Find where the given text appears and provide that cell's center as [X, Y] coordinate. 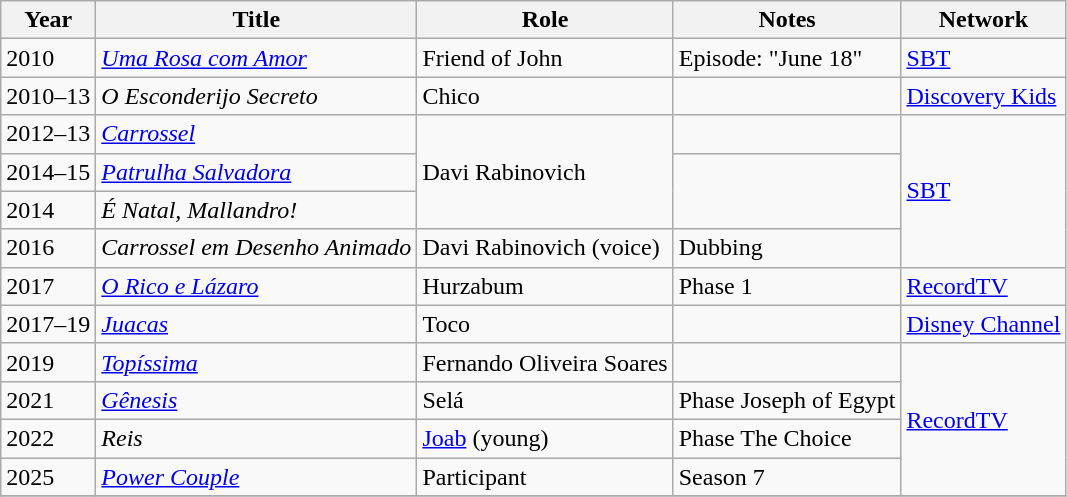
É Natal, Mallandro! [256, 210]
Phase Joseph of Egypt [787, 400]
Disney Channel [984, 324]
Reis [256, 438]
O Esconderijo Secreto [256, 96]
2012–13 [48, 134]
Phase The Choice [787, 438]
Title [256, 20]
Davi Rabinovich [545, 172]
Carrossel [256, 134]
Gênesis [256, 400]
Network [984, 20]
O Rico e Lázaro [256, 286]
2017 [48, 286]
Fernando Oliveira Soares [545, 362]
Season 7 [787, 477]
Topíssima [256, 362]
Juacas [256, 324]
Selá [545, 400]
Uma Rosa com Amor [256, 58]
Role [545, 20]
Power Couple [256, 477]
Phase 1 [787, 286]
2010–13 [48, 96]
Participant [545, 477]
Joab (young) [545, 438]
2014–15 [48, 172]
Chico [545, 96]
2014 [48, 210]
2025 [48, 477]
Notes [787, 20]
Carrossel em Desenho Animado [256, 248]
Year [48, 20]
2019 [48, 362]
2021 [48, 400]
Patrulha Salvadora [256, 172]
Episode: "June 18" [787, 58]
2017–19 [48, 324]
2022 [48, 438]
2016 [48, 248]
Davi Rabinovich (voice) [545, 248]
Toco [545, 324]
2010 [48, 58]
Discovery Kids [984, 96]
Hurzabum [545, 286]
Friend of John [545, 58]
Dubbing [787, 248]
